Extract the [x, y] coordinate from the center of the cell holding the provided text.  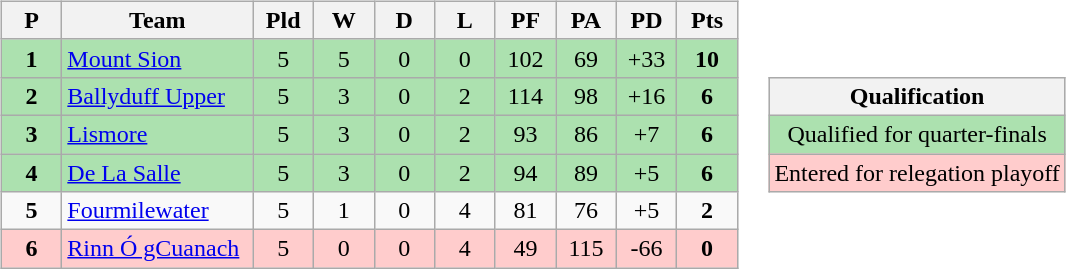
D [404, 20]
69 [586, 58]
Entered for relegation playoff [918, 173]
98 [586, 96]
10 [708, 58]
49 [526, 249]
102 [526, 58]
PF [526, 20]
Fourmilewater [158, 211]
114 [526, 96]
Pld [284, 20]
PD [646, 20]
Rinn Ó gCuanach [158, 249]
115 [586, 249]
+7 [646, 134]
Ballyduff Upper [158, 96]
+33 [646, 58]
P [32, 20]
L [466, 20]
89 [586, 173]
+16 [646, 96]
Lismore [158, 134]
Qualified for quarter-finals [918, 134]
76 [586, 211]
Team [158, 20]
93 [526, 134]
81 [526, 211]
De La Salle [158, 173]
86 [586, 134]
94 [526, 173]
Pts [708, 20]
Mount Sion [158, 58]
-66 [646, 249]
Qualification [918, 96]
PA [586, 20]
W [344, 20]
